Pinpoint the cell where the given text exists, returning its [x, y] midpoint coordinate. 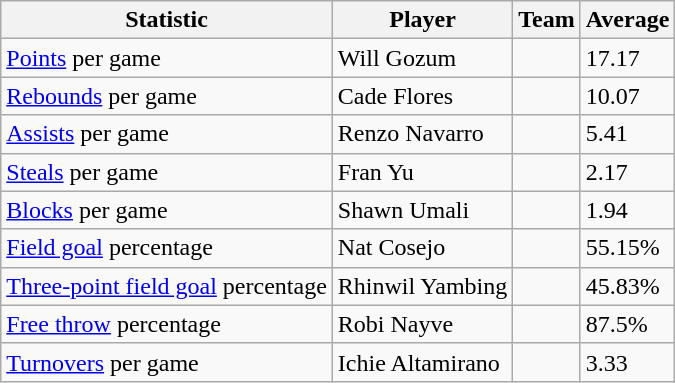
Nat Cosejo [422, 248]
Shawn Umali [422, 210]
Average [628, 20]
Robi Nayve [422, 324]
Team [547, 20]
2.17 [628, 172]
Steals per game [167, 172]
Assists per game [167, 134]
Rebounds per game [167, 96]
17.17 [628, 58]
Cade Flores [422, 96]
Player [422, 20]
10.07 [628, 96]
45.83% [628, 286]
Ichie Altamirano [422, 362]
Blocks per game [167, 210]
Turnovers per game [167, 362]
Will Gozum [422, 58]
Points per game [167, 58]
Free throw percentage [167, 324]
Three-point field goal percentage [167, 286]
1.94 [628, 210]
87.5% [628, 324]
Statistic [167, 20]
Fran Yu [422, 172]
55.15% [628, 248]
Field goal percentage [167, 248]
5.41 [628, 134]
Renzo Navarro [422, 134]
Rhinwil Yambing [422, 286]
3.33 [628, 362]
